Provide the [x, y] coordinate of the cell's center where the given text is located.  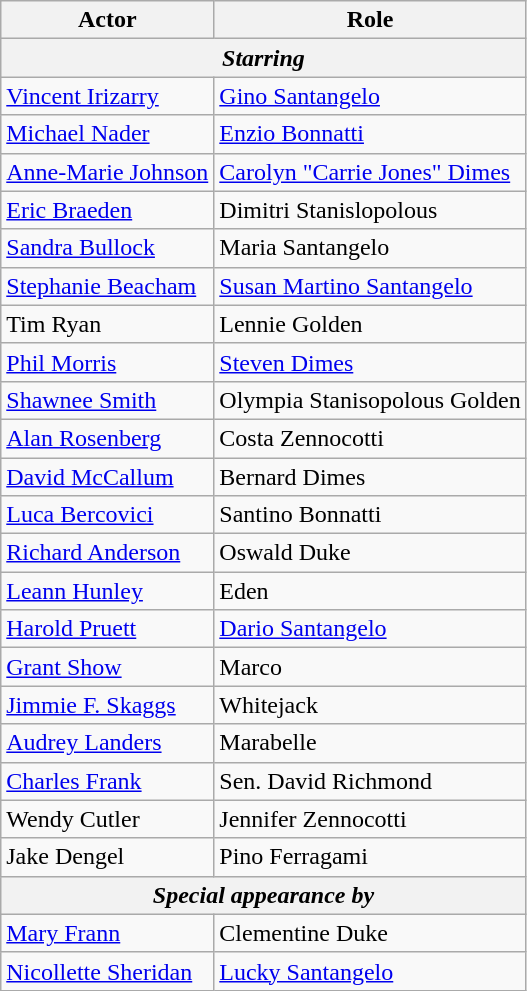
Pino Ferragami [370, 857]
Nicollette Sheridan [108, 971]
Michael Nader [108, 134]
Marco [370, 667]
Audrey Landers [108, 743]
Sen. David Richmond [370, 781]
Marabelle [370, 743]
Maria Santangelo [370, 248]
Mary Frann [108, 933]
Dimitri Stanislopolous [370, 210]
Jake Dengel [108, 857]
Bernard Dimes [370, 477]
Phil Morris [108, 362]
Dario Santangelo [370, 629]
Grant Show [108, 667]
Olympia Stanisopolous Golden [370, 400]
Charles Frank [108, 781]
Special appearance by [264, 895]
Whitejack [370, 705]
Tim Ryan [108, 324]
Carolyn "Carrie Jones" Dimes [370, 172]
David McCallum [108, 477]
Eric Braeden [108, 210]
Shawnee Smith [108, 400]
Eden [370, 591]
Vincent Irizarry [108, 96]
Harold Pruett [108, 629]
Role [370, 20]
Luca Bercovici [108, 515]
Gino Santangelo [370, 96]
Santino Bonnatti [370, 515]
Anne-Marie Johnson [108, 172]
Clementine Duke [370, 933]
Steven Dimes [370, 362]
Lucky Santangelo [370, 971]
Costa Zennocotti [370, 438]
Susan Martino Santangelo [370, 286]
Richard Anderson [108, 553]
Leann Hunley [108, 591]
Sandra Bullock [108, 248]
Wendy Cutler [108, 819]
Enzio Bonnatti [370, 134]
Actor [108, 20]
Lennie Golden [370, 324]
Alan Rosenberg [108, 438]
Starring [264, 58]
Stephanie Beacham [108, 286]
Jennifer Zennocotti [370, 819]
Jimmie F. Skaggs [108, 705]
Oswald Duke [370, 553]
